Extract the [x, y] coordinate from the center of the cell holding the provided text.  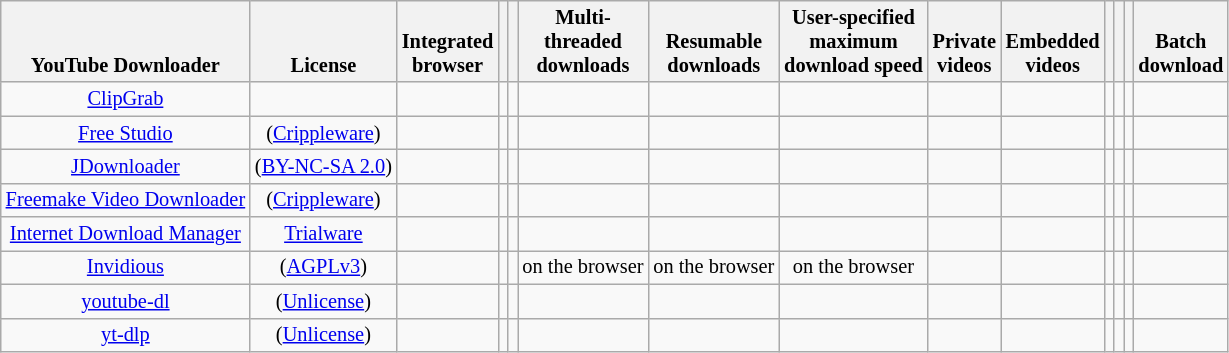
Integratedbrowser [448, 41]
ClipGrab [126, 99]
License [324, 41]
youtube-dl [126, 301]
Embeddedvideos [1053, 41]
Trialware [324, 234]
Batchdownload [1180, 41]
Invidious [126, 267]
YouTube Downloader [126, 41]
User-specifiedmaximumdownload speed [853, 41]
Freemake Video Downloader [126, 200]
Free Studio [126, 133]
Multi-threadeddownloads [584, 41]
Internet Download Manager [126, 234]
(BY-NC-SA 2.0) [324, 166]
Resumabledownloads [714, 41]
(AGPLv3) [324, 267]
JDownloader [126, 166]
Privatevideos [964, 41]
yt-dlp [126, 335]
